Find where the given text appears and provide that cell's center as [X, Y] coordinate. 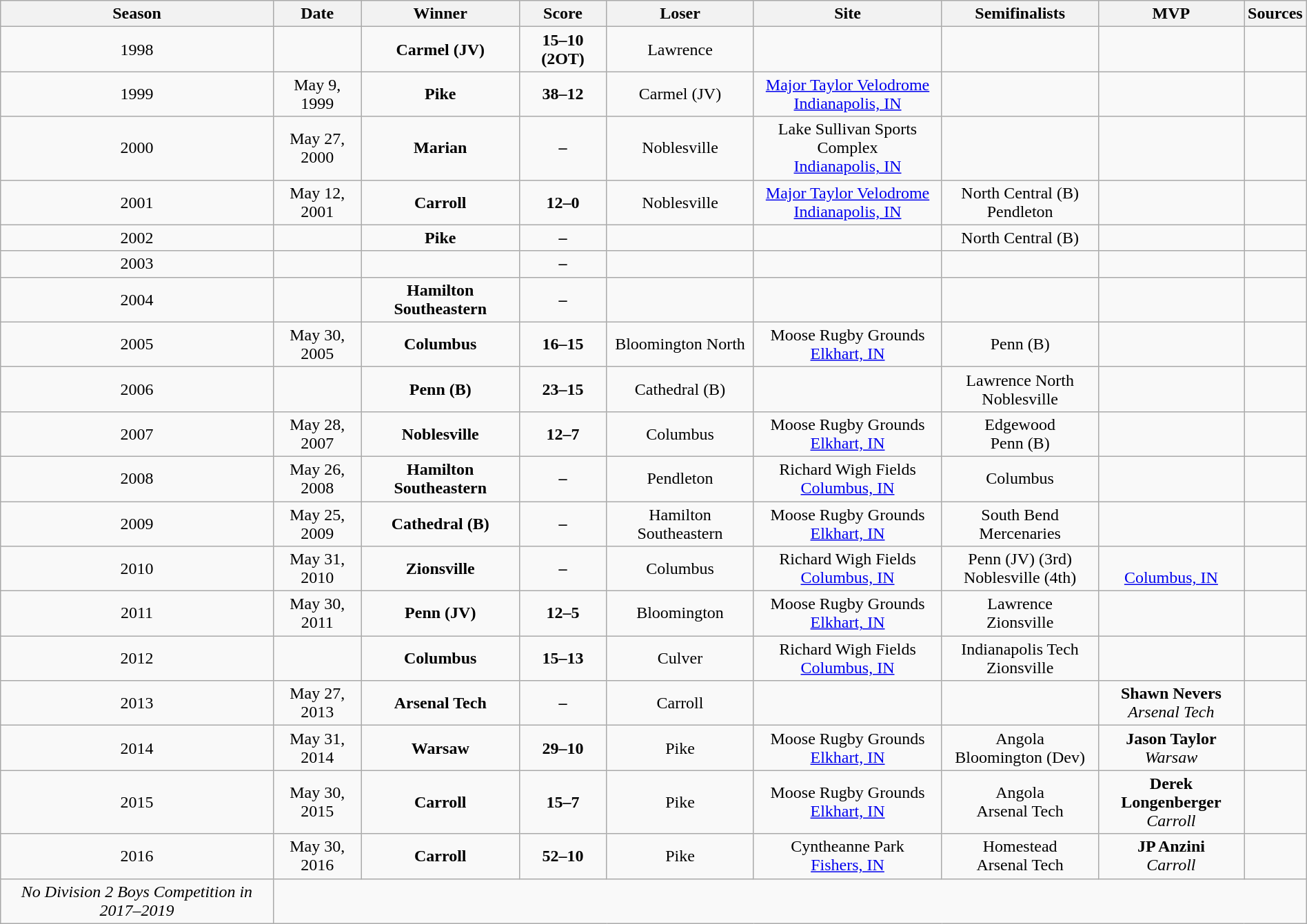
23–15 [563, 389]
Sources [1275, 14]
May 25, 2009 [317, 524]
AngolaBloomington (Dev) [1020, 748]
North Central (B) [1020, 238]
MVP [1171, 14]
South Bend Mercenaries [1020, 524]
May 9, 1999 [317, 94]
15–13 [563, 659]
Lawrence NorthNoblesville [1020, 389]
North Central (B)Pendleton [1020, 203]
Loser [680, 14]
No Division 2 Boys Competition in 2017–2019 [136, 901]
May 30, 2016 [317, 856]
1998 [136, 50]
Indianapolis TechZionsville [1020, 659]
LawrenceZionsville [1020, 613]
AngolaArsenal Tech [1020, 802]
Bloomington North [680, 345]
29–10 [563, 748]
May 28, 2007 [317, 434]
Zionsville [440, 569]
2003 [136, 264]
JP AnziniCarroll [1171, 856]
Penn (JV) [440, 613]
2009 [136, 524]
May 31, 2010 [317, 569]
Pendleton [680, 478]
May 31, 2014 [317, 748]
May 26, 2008 [317, 478]
Shawn NeversArsenal Tech [1171, 703]
EdgewoodPenn (B) [1020, 434]
2013 [136, 703]
HomesteadArsenal Tech [1020, 856]
15–7 [563, 802]
2007 [136, 434]
Penn (JV) (3rd)Noblesville (4th) [1020, 569]
Lawrence [680, 50]
12–7 [563, 434]
May 12, 2001 [317, 203]
Cyntheanne ParkFishers, IN [848, 856]
2000 [136, 148]
2016 [136, 856]
Score [563, 14]
Winner [440, 14]
Lake Sullivan Sports ComplexIndianapolis, IN [848, 148]
2002 [136, 238]
Site [848, 14]
12–5 [563, 613]
2008 [136, 478]
Arsenal Tech [440, 703]
2004 [136, 299]
Semifinalists [1020, 14]
15–10 (2OT) [563, 50]
12–0 [563, 203]
Warsaw [440, 748]
2001 [136, 203]
16–15 [563, 345]
52–10 [563, 856]
Derek LongenbergerCarroll [1171, 802]
Culver [680, 659]
May 30, 2011 [317, 613]
May 30, 2005 [317, 345]
2005 [136, 345]
1999 [136, 94]
2014 [136, 748]
2011 [136, 613]
Jason TaylorWarsaw [1171, 748]
Columbus, IN [1171, 569]
38–12 [563, 94]
2010 [136, 569]
Bloomington [680, 613]
Date [317, 14]
2012 [136, 659]
Marian [440, 148]
2015 [136, 802]
May 30, 2015 [317, 802]
2006 [136, 389]
May 27, 2013 [317, 703]
Season [136, 14]
May 27, 2000 [317, 148]
